Return (X, Y) of the center of cell containing provided text 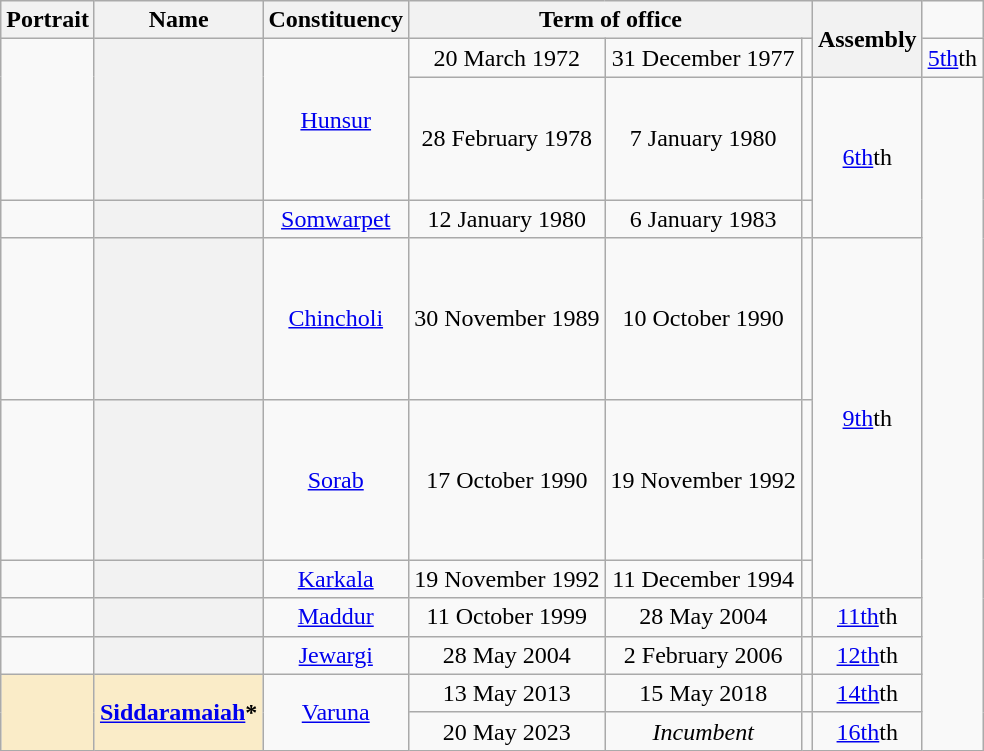
Chincholi (336, 318)
20 May 2023 (507, 731)
17 October 1990 (507, 480)
30 November 1989 (507, 318)
Karkala (336, 579)
Constituency (336, 20)
Siddaramaiah* (178, 712)
5thth (952, 58)
6thth (867, 158)
Jewargi (336, 655)
Name (178, 20)
28 February 1978 (507, 138)
11thth (867, 617)
Somwarpet (336, 219)
2 February 2006 (703, 655)
11 October 1999 (507, 617)
Portrait (48, 20)
Sorab (336, 480)
Incumbent (703, 731)
9thth (867, 418)
10 October 1990 (703, 318)
12thth (867, 655)
15 May 2018 (703, 693)
13 May 2013 (507, 693)
7 January 1980 (703, 138)
Hunsur (336, 120)
14thth (867, 693)
Maddur (336, 617)
Term of office (611, 20)
12 January 1980 (507, 219)
11 December 1994 (703, 579)
6 January 1983 (703, 219)
Varuna (336, 712)
20 March 1972 (507, 58)
31 December 1977 (703, 58)
Assembly (867, 39)
16thth (867, 731)
